Scan for the cell matching the given text and deliver its (X, Y) coordinate at center. 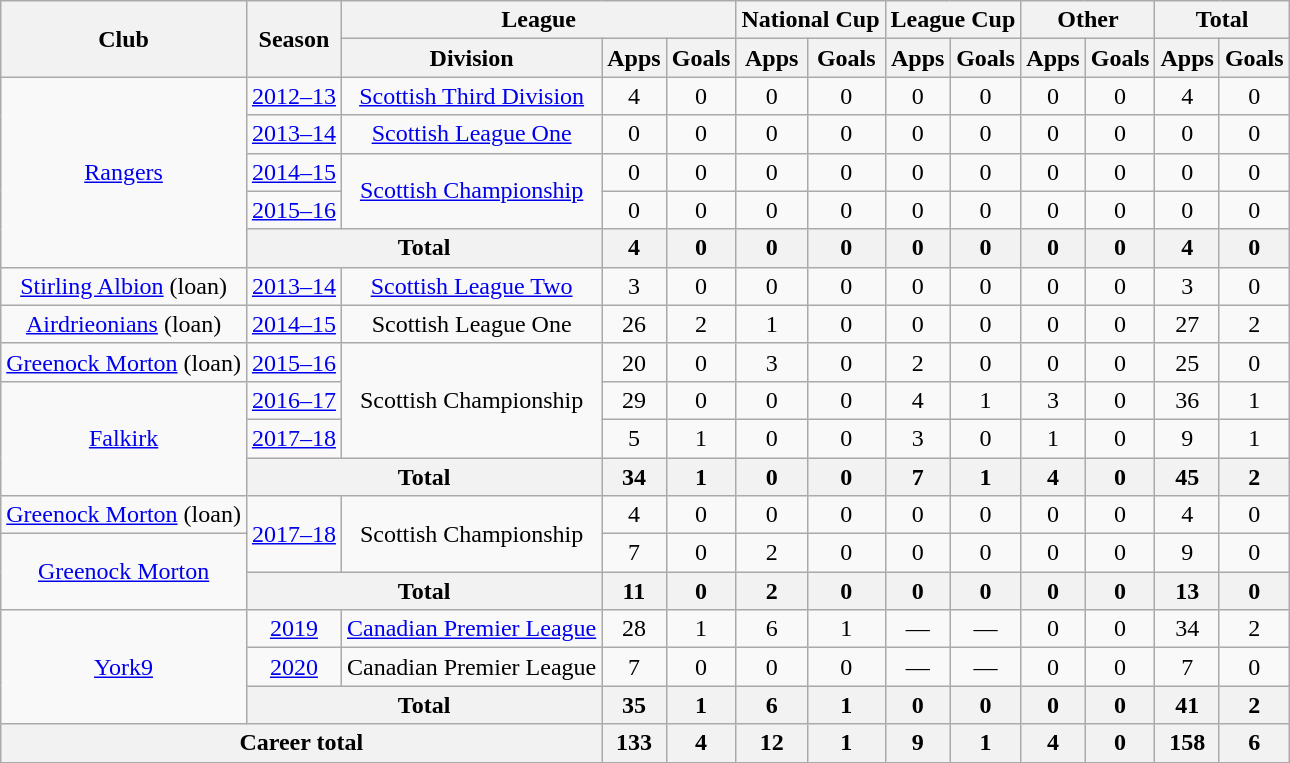
National Cup (810, 20)
12 (772, 743)
League (538, 20)
20 (634, 362)
Career total (302, 743)
158 (1187, 743)
36 (1187, 400)
13 (1187, 591)
Other (1088, 20)
5 (634, 438)
Stirling Albion (loan) (124, 286)
27 (1187, 324)
35 (634, 705)
25 (1187, 362)
Airdrieonians (loan) (124, 324)
41 (1187, 705)
Falkirk (124, 438)
2012–13 (294, 96)
2019 (294, 629)
2020 (294, 667)
45 (1187, 477)
133 (634, 743)
11 (634, 591)
Club (124, 39)
Scottish League Two (471, 286)
Rangers (124, 172)
League Cup (953, 20)
26 (634, 324)
2016–17 (294, 400)
Scottish Third Division (471, 96)
York9 (124, 667)
Greenock Morton (124, 572)
29 (634, 400)
Division (471, 58)
28 (634, 629)
Season (294, 39)
